For the text-containing cell, return its midpoint in [X, Y] coordinate format. 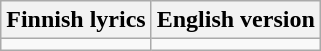
English version [236, 20]
Finnish lyrics [76, 20]
